Detect which cell encompasses the target text, then output its (x, y) center coordinate. 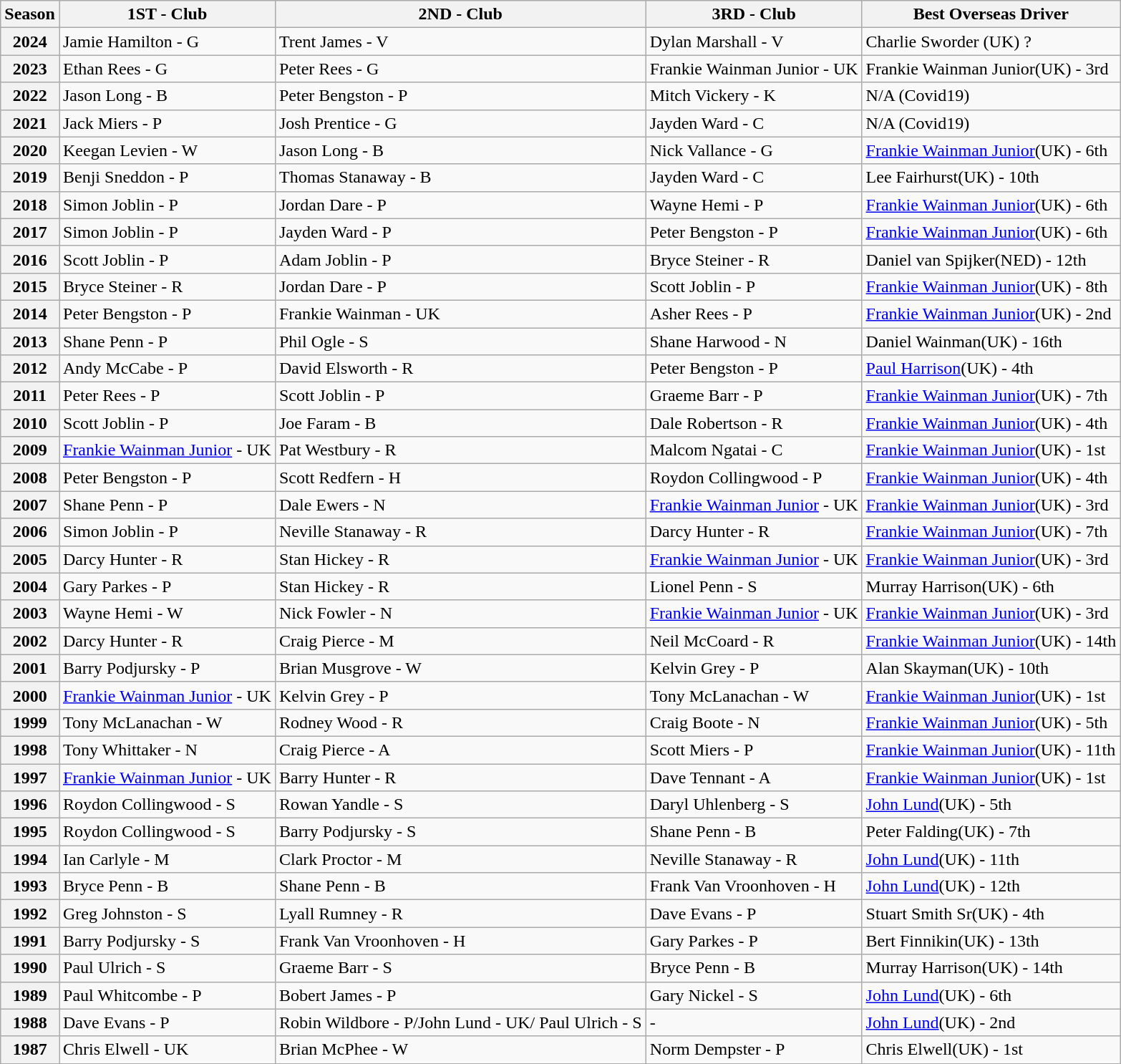
Best Overseas Driver (991, 14)
Chris Elwell(UK) - 1st (991, 1050)
Malcom Ngatai - C (754, 450)
Ian Carlyle - M (167, 859)
2017 (30, 232)
Rodney Wood - R (460, 722)
Brian McPhee - W (460, 1050)
2018 (30, 205)
1987 (30, 1050)
Season (30, 14)
Greg Johnston - S (167, 914)
2024 (30, 42)
Adam Joblin - P (460, 259)
2001 (30, 668)
Barry Hunter - R (460, 777)
Josh Prentice - G (460, 123)
Nick Vallance - G (754, 150)
2021 (30, 123)
Pat Westbury - R (460, 450)
Dale Robertson - R (754, 423)
1989 (30, 995)
Bert Finnikin(UK) - 13th (991, 941)
Joe Faram - B (460, 423)
1996 (30, 805)
2005 (30, 559)
Frankie Wainman - UK (460, 314)
Rowan Yandle - S (460, 805)
Brian Musgrove - W (460, 668)
1ST - Club (167, 14)
Peter Rees - P (167, 396)
Robin Wildbore - P/John Lund - UK/ Paul Ulrich - S (460, 1022)
Asher Rees - P (754, 314)
Barry Podjursky - P (167, 668)
Jamie Hamilton - G (167, 42)
1991 (30, 941)
Chris Elwell - UK (167, 1050)
2002 (30, 641)
Frankie Wainman Junior(UK) - 14th (991, 641)
Frankie Wainman Junior(UK) - 8th (991, 286)
Scott Miers - P (754, 750)
Paul Ulrich - S (167, 968)
2006 (30, 532)
Roydon Collingwood - P (754, 478)
1994 (30, 859)
Clark Proctor - M (460, 859)
Jayden Ward - P (460, 232)
Daryl Uhlenberg - S (754, 805)
Lyall Rumney - R (460, 914)
Keegan Levien - W (167, 150)
2015 (30, 286)
1992 (30, 914)
Paul Harrison(UK) - 4th (991, 369)
Alan Skayman(UK) - 10th (991, 668)
2009 (30, 450)
Murray Harrison(UK) - 14th (991, 968)
John Lund(UK) - 12th (991, 886)
John Lund(UK) - 6th (991, 995)
2000 (30, 695)
Scott Redfern - H (460, 478)
- (754, 1022)
2007 (30, 505)
Lee Fairhurst(UK) - 10th (991, 178)
Trent James - V (460, 42)
Peter Falding(UK) - 7th (991, 832)
1997 (30, 777)
John Lund(UK) - 11th (991, 859)
2016 (30, 259)
2014 (30, 314)
2010 (30, 423)
2012 (30, 369)
Dylan Marshall - V (754, 42)
Ethan Rees - G (167, 69)
Frankie Wainman Junior(UK) - 11th (991, 750)
1993 (30, 886)
1995 (30, 832)
2004 (30, 586)
Dave Tennant - A (754, 777)
2ND - Club (460, 14)
Tony Whittaker - N (167, 750)
Shane Harwood - N (754, 342)
Wayne Hemi - W (167, 614)
3RD - Club (754, 14)
Thomas Stanaway - B (460, 178)
Andy McCabe - P (167, 369)
Dale Ewers - N (460, 505)
Jack Miers - P (167, 123)
Lionel Penn - S (754, 586)
Paul Whitcombe - P (167, 995)
Craig Pierce - A (460, 750)
Graeme Barr - S (460, 968)
Wayne Hemi - P (754, 205)
1988 (30, 1022)
Bobert James - P (460, 995)
Neil McCoard - R (754, 641)
Graeme Barr - P (754, 396)
1990 (30, 968)
2011 (30, 396)
2020 (30, 150)
1999 (30, 722)
Gary Nickel - S (754, 995)
John Lund(UK) - 2nd (991, 1022)
Daniel Wainman(UK) - 16th (991, 342)
Phil Ogle - S (460, 342)
John Lund(UK) - 5th (991, 805)
Norm Dempster - P (754, 1050)
Peter Rees - G (460, 69)
2022 (30, 96)
David Elsworth - R (460, 369)
Nick Fowler - N (460, 614)
2013 (30, 342)
2003 (30, 614)
2019 (30, 178)
Mitch Vickery - K (754, 96)
Frankie Wainman Junior(UK) - 5th (991, 722)
Craig Boote - N (754, 722)
1998 (30, 750)
Benji Sneddon - P (167, 178)
Frankie Wainman Junior(UK) - 2nd (991, 314)
Daniel van Spijker(NED) - 12th (991, 259)
2023 (30, 69)
Craig Pierce - M (460, 641)
Charlie Sworder (UK) ? (991, 42)
2008 (30, 478)
Stuart Smith Sr(UK) - 4th (991, 914)
Murray Harrison(UK) - 6th (991, 586)
